Locate the cell with the specified text and output its [X, Y] center coordinate. 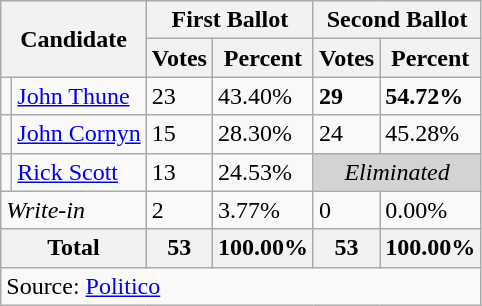
29 [346, 96]
13 [179, 172]
Candidate [74, 39]
15 [179, 134]
54.72% [430, 96]
First Ballot [230, 20]
John Cornyn [79, 134]
0 [346, 210]
2 [179, 210]
28.30% [262, 134]
45.28% [430, 134]
Second Ballot [396, 20]
23 [179, 96]
3.77% [262, 210]
Total [74, 248]
43.40% [262, 96]
24.53% [262, 172]
Write-in [74, 210]
Eliminated [396, 172]
Rick Scott [79, 172]
John Thune [79, 96]
0.00% [430, 210]
24 [346, 134]
Source: Politico [241, 286]
